Provide the (x, y) coordinate of the cell's center where the given text is located.  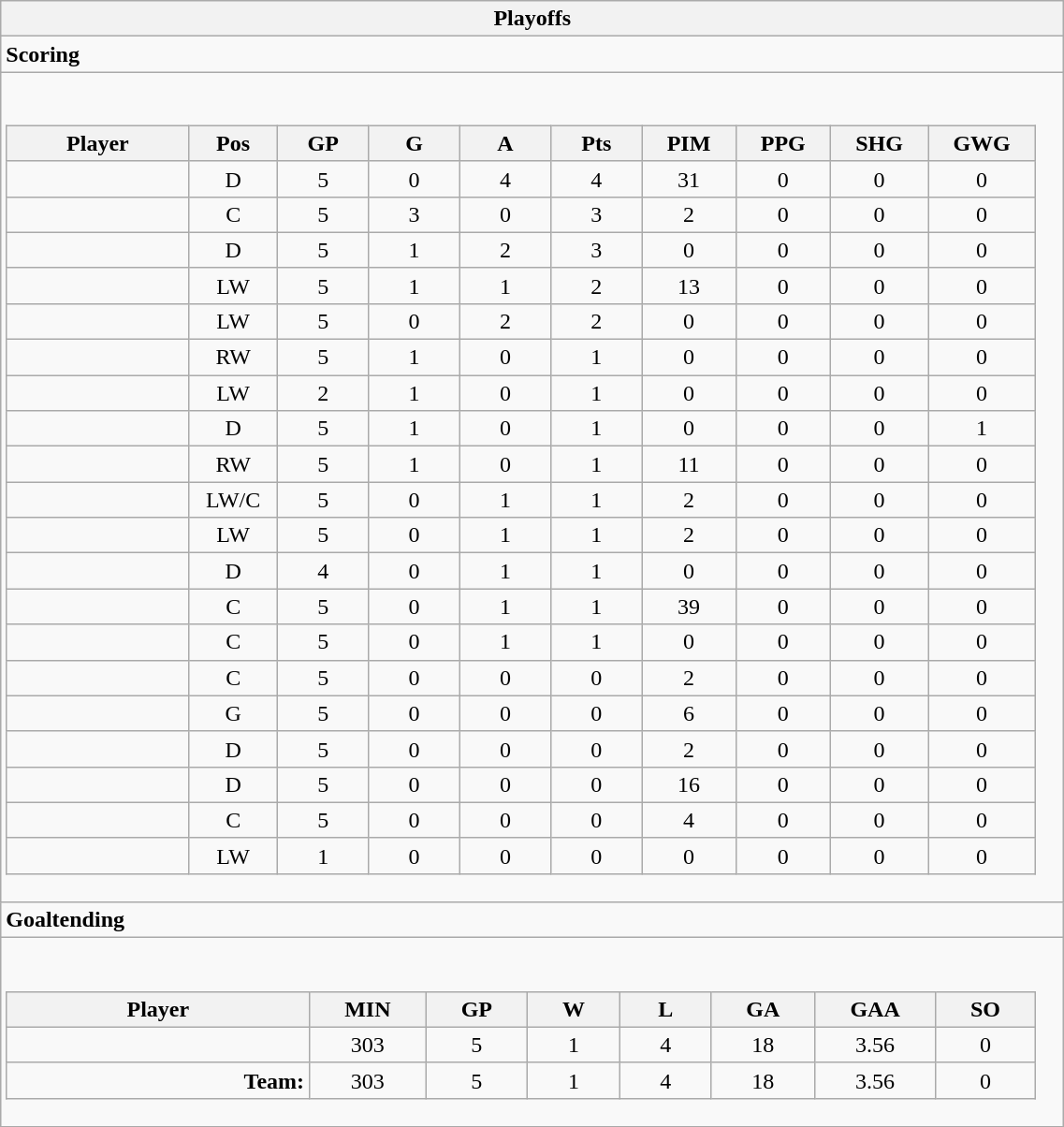
31 (689, 179)
SHG (880, 143)
11 (689, 464)
Player MIN GP W L GA GAA SO 303 5 1 4 18 3.56 0 Team: 303 5 1 4 18 3.56 0 (532, 1032)
PPG (782, 143)
Playoffs (532, 19)
SO (984, 1009)
13 (689, 285)
Pts (597, 143)
W (575, 1009)
MIN (368, 1009)
39 (689, 607)
L (666, 1009)
GWG (983, 143)
GAA (875, 1009)
16 (689, 784)
Pos (234, 143)
Scoring (532, 54)
Goaltending (532, 920)
6 (689, 713)
GA (764, 1009)
PIM (689, 143)
A (505, 143)
Team: (158, 1080)
LW/C (234, 500)
